Output the (x, y) coordinate of the center of the cell containing the given text.  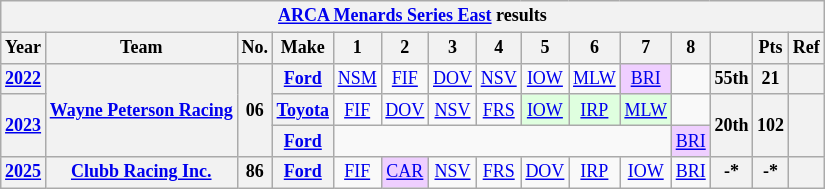
Year (24, 48)
20th (732, 125)
55th (732, 78)
1 (357, 48)
2022 (24, 78)
Ref (806, 48)
3 (453, 48)
2025 (24, 172)
CAR (405, 172)
102 (771, 125)
6 (594, 48)
8 (690, 48)
No. (254, 48)
Make (302, 48)
06 (254, 110)
Team (141, 48)
5 (545, 48)
21 (771, 78)
7 (646, 48)
Wayne Peterson Racing (141, 110)
86 (254, 172)
Toyota (302, 110)
NSM (357, 78)
4 (498, 48)
2 (405, 48)
2023 (24, 125)
Pts (771, 48)
Clubb Racing Inc. (141, 172)
ARCA Menards Series East results (412, 16)
